Return [X, Y] of the center of cell containing provided text 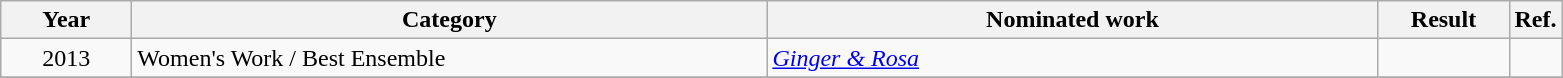
2013 [66, 58]
Women's Work / Best Ensemble [450, 58]
Result [1444, 20]
Category [450, 20]
Year [66, 20]
Ref. [1536, 20]
Ginger & Rosa [1072, 58]
Nominated work [1072, 20]
